Search for the cell housing the specified text and yield its [x, y] center coordinate. 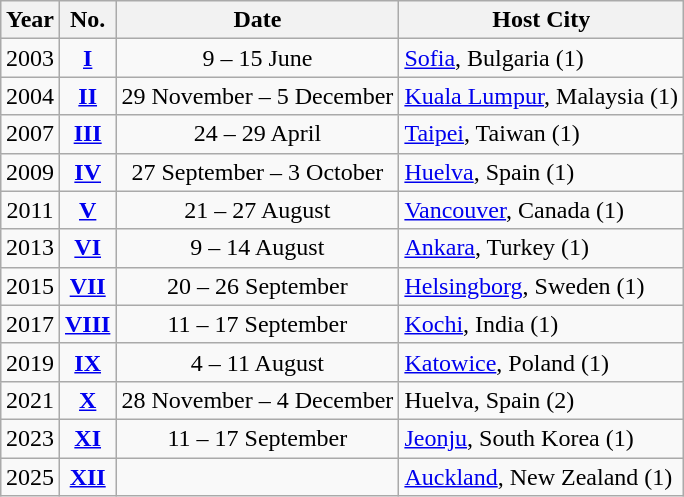
2004 [30, 96]
2013 [30, 248]
2003 [30, 58]
2009 [30, 172]
II [87, 96]
VII [87, 286]
Year [30, 20]
XI [87, 438]
VI [87, 248]
Jeonju, South Korea (1) [542, 438]
Huelva, Spain (2) [542, 400]
IV [87, 172]
2007 [30, 134]
27 September – 3 October [258, 172]
Vancouver, Canada (1) [542, 210]
28 November – 4 December [258, 400]
4 – 11 August [258, 362]
29 November – 5 December [258, 96]
Kochi, India (1) [542, 324]
I [87, 58]
2017 [30, 324]
2021 [30, 400]
2025 [30, 477]
20 – 26 September [258, 286]
21 – 27 August [258, 210]
9 – 14 August [258, 248]
2011 [30, 210]
2019 [30, 362]
No. [87, 20]
V [87, 210]
Sofia, Bulgaria (1) [542, 58]
Auckland, New Zealand (1) [542, 477]
Taipei, Taiwan (1) [542, 134]
2023 [30, 438]
Huelva, Spain (1) [542, 172]
Helsingborg, Sweden (1) [542, 286]
Katowice, Poland (1) [542, 362]
Date [258, 20]
III [87, 134]
VIII [87, 324]
24 – 29 April [258, 134]
Ankara, Turkey (1) [542, 248]
X [87, 400]
XII [87, 477]
Kuala Lumpur, Malaysia (1) [542, 96]
Host City [542, 20]
IX [87, 362]
2015 [30, 286]
9 – 15 June [258, 58]
